Locate the cell with the specified text and output its (x, y) center coordinate. 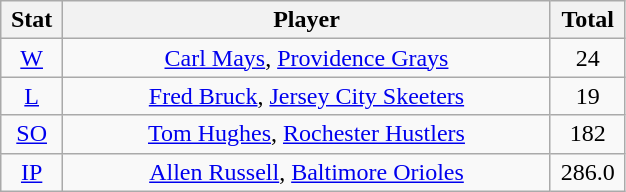
Fred Bruck, Jersey City Skeeters (307, 96)
L (32, 96)
19 (588, 96)
IP (32, 172)
Player (307, 20)
Total (588, 20)
Carl Mays, Providence Grays (307, 58)
W (32, 58)
Tom Hughes, Rochester Hustlers (307, 134)
Allen Russell, Baltimore Orioles (307, 172)
182 (588, 134)
286.0 (588, 172)
24 (588, 58)
Stat (32, 20)
SO (32, 134)
